Scan for the cell matching the given text and deliver its (x, y) coordinate at center. 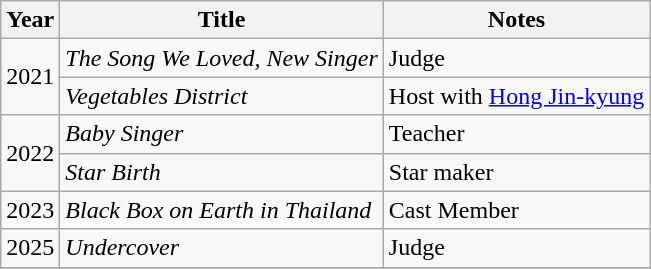
Host with Hong Jin-kyung (516, 96)
Star maker (516, 172)
Teacher (516, 134)
Black Box on Earth in Thailand (222, 210)
Star Birth (222, 172)
The Song We Loved, New Singer (222, 58)
Year (30, 20)
2022 (30, 153)
Undercover (222, 248)
Title (222, 20)
Baby Singer (222, 134)
2025 (30, 248)
Cast Member (516, 210)
2023 (30, 210)
2021 (30, 77)
Vegetables District (222, 96)
Notes (516, 20)
